For the text-containing cell, return its midpoint in (x, y) coordinate format. 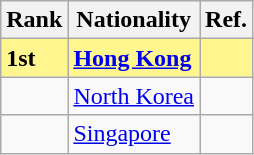
Nationality (134, 20)
Hong Kong (134, 58)
Ref. (226, 20)
Rank (34, 20)
1st (34, 58)
North Korea (134, 96)
Singapore (134, 134)
